Provide the (X, Y) coordinate of the cell's center where the given text is located.  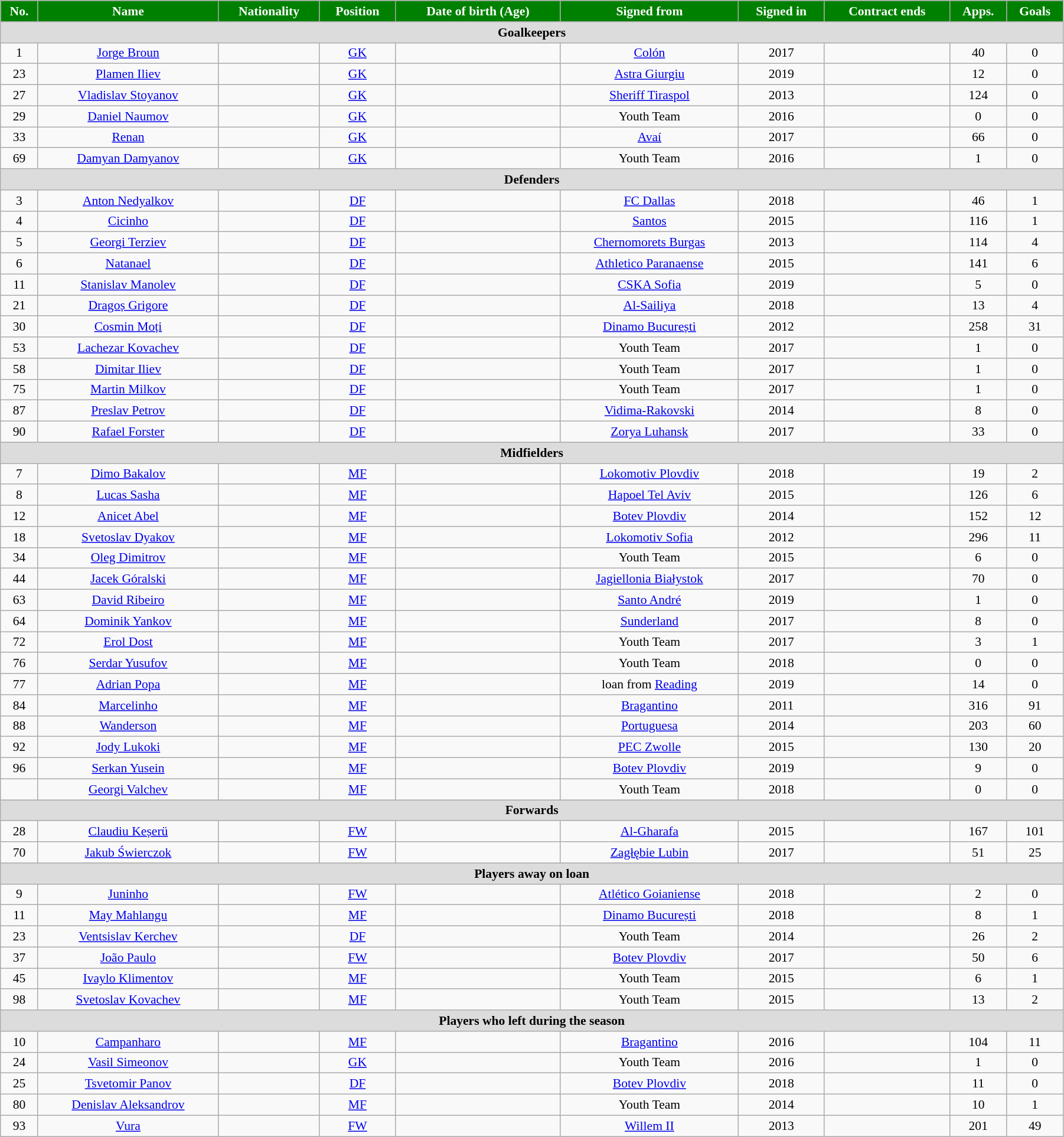
Date of birth (Age) (478, 11)
David Ribeiro (128, 600)
84 (19, 705)
Serkan Yusein (128, 769)
20 (1035, 747)
258 (978, 327)
Vidima-Rakovski (650, 411)
Astra Giurgiu (650, 74)
Wanderson (128, 726)
Dimo Bakalov (128, 474)
87 (19, 411)
Lucas Sasha (128, 495)
167 (978, 832)
Stanislav Manolev (128, 285)
Al-Sailiya (650, 306)
72 (19, 642)
Vasil Simeonov (128, 1063)
Colón (650, 53)
Zagłębie Lubin (650, 852)
Goals (1035, 11)
Name (128, 11)
58 (19, 369)
53 (19, 348)
96 (19, 769)
26 (978, 937)
50 (978, 958)
Tsvetomir Panov (128, 1084)
Forwards (532, 811)
93 (19, 1126)
Vladislav Stoyanov (128, 96)
Cosmin Moți (128, 327)
Anicet Abel (128, 516)
201 (978, 1126)
203 (978, 726)
FC Dallas (650, 201)
Marcelinho (128, 705)
loan from Reading (650, 684)
Jacek Góralski (128, 579)
88 (19, 726)
Martin Milkov (128, 390)
Preslav Petrov (128, 411)
Position (357, 11)
Rafael Forster (128, 432)
CSKA Sofia (650, 285)
Jorge Broun (128, 53)
Campanharo (128, 1042)
Willem II (650, 1126)
Dominik Yankov (128, 621)
124 (978, 96)
Claudiu Keșerü (128, 832)
Goalkeepers (532, 32)
Serdar Yusufov (128, 664)
14 (978, 684)
Al-Gharafa (650, 832)
60 (1035, 726)
Jody Lukoki (128, 747)
Svetoslav Dyakov (128, 537)
Signed from (650, 11)
64 (19, 621)
Players away on loan (532, 874)
Hapoel Tel Aviv (650, 495)
21 (19, 306)
91 (1035, 705)
30 (19, 327)
Nationality (269, 11)
Portuguesa (650, 726)
51 (978, 852)
Damyan Damyanov (128, 159)
Jagiellonia Białystok (650, 579)
101 (1035, 832)
Erol Dost (128, 642)
77 (19, 684)
João Paulo (128, 958)
Georgi Terziev (128, 243)
Plamen Iliev (128, 74)
104 (978, 1042)
130 (978, 747)
Sheriff Tiraspol (650, 96)
Santos (650, 221)
90 (19, 432)
316 (978, 705)
Ivaylo Klimentov (128, 979)
Sunderland (650, 621)
141 (978, 264)
24 (19, 1063)
63 (19, 600)
Lokomotiv Plovdiv (650, 474)
69 (19, 159)
34 (19, 558)
Midfielders (532, 453)
92 (19, 747)
126 (978, 495)
Vura (128, 1126)
75 (19, 390)
Defenders (532, 179)
45 (19, 979)
Avaí (650, 138)
44 (19, 579)
Chernomorets Burgas (650, 243)
No. (19, 11)
Atlético Goianiense (650, 894)
Jakub Świerczok (128, 852)
Denislav Aleksandrov (128, 1105)
Athletico Paranaense (650, 264)
19 (978, 474)
46 (978, 201)
Apps. (978, 11)
Renan (128, 138)
Adrian Popa (128, 684)
Georgi Valchev (128, 789)
296 (978, 537)
Signed in (781, 11)
31 (1035, 327)
Dimitar Iliev (128, 369)
7 (19, 474)
40 (978, 53)
80 (19, 1105)
27 (19, 96)
Svetoslav Kovachev (128, 1000)
152 (978, 516)
Ventsislav Kerchev (128, 937)
Zorya Luhansk (650, 432)
114 (978, 243)
Contract ends (887, 11)
Lokomotiv Sofia (650, 537)
98 (19, 1000)
18 (19, 537)
66 (978, 138)
Cicinho (128, 221)
2011 (781, 705)
Juninho (128, 894)
28 (19, 832)
Santo André (650, 600)
Natanael (128, 264)
49 (1035, 1126)
Oleg Dimitrov (128, 558)
116 (978, 221)
Lachezar Kovachev (128, 348)
Anton Nedyalkov (128, 201)
37 (19, 958)
May Mahlangu (128, 916)
Daniel Naumov (128, 116)
Players who left during the season (532, 1021)
76 (19, 664)
PEC Zwolle (650, 747)
29 (19, 116)
Dragoș Grigore (128, 306)
